Output the [X, Y] coordinate of the center of the cell containing the given text.  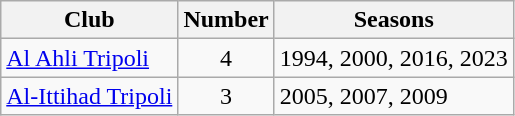
Al-Ittihad Tripoli [90, 96]
1994, 2000, 2016, 2023 [394, 58]
2005, 2007, 2009 [394, 96]
Al Ahli Tripoli [90, 58]
Number [226, 20]
Club [90, 20]
3 [226, 96]
4 [226, 58]
Seasons [394, 20]
